For the text-containing cell, return its midpoint in [X, Y] coordinate format. 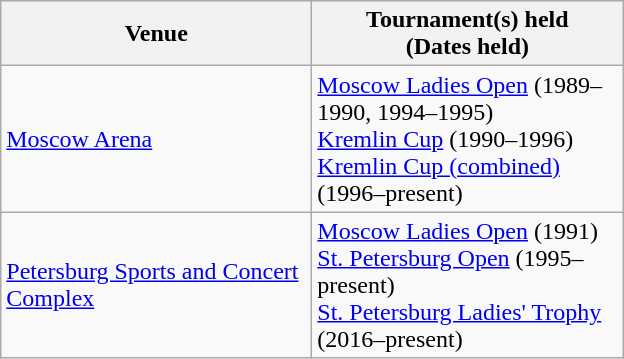
Moscow Ladies Open (1991)St. Petersburg Open (1995–present)St. Petersburg Ladies' Trophy (2016–present) [468, 285]
Venue [156, 34]
Moscow Ladies Open (1989–1990, 1994–1995)Kremlin Cup (1990–1996)Kremlin Cup (combined) (1996–present) [468, 139]
Petersburg Sports and Concert Complex [156, 285]
Tournament(s) held(Dates held) [468, 34]
Moscow Arena [156, 139]
